Capture the cell that displays the provided text and extract its (X, Y) central coordinate. 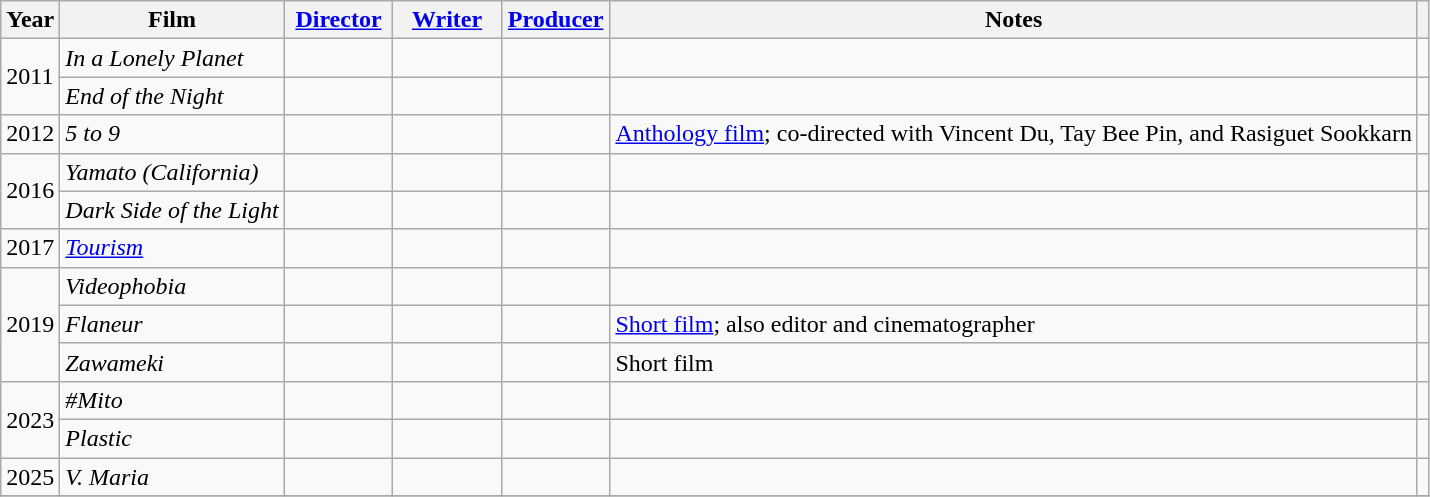
Short film (1014, 362)
In a Lonely Planet (172, 58)
Producer (556, 20)
Writer (448, 20)
V. Maria (172, 477)
Director (338, 20)
2017 (30, 248)
End of the Night (172, 96)
Zawameki (172, 362)
2012 (30, 134)
Short film; also editor and cinematographer (1014, 324)
2023 (30, 419)
2016 (30, 191)
Dark Side of the Light (172, 210)
2025 (30, 477)
Tourism (172, 248)
Yamato (California) (172, 172)
Flaneur (172, 324)
2019 (30, 324)
Film (172, 20)
Videophobia (172, 286)
2011 (30, 77)
Plastic (172, 438)
#Mito (172, 400)
Notes (1014, 20)
Anthology film; co-directed with Vincent Du, Tay Bee Pin, and Rasiguet Sookkarn (1014, 134)
5 to 9 (172, 134)
Year (30, 20)
